Return [x, y] of the center of cell containing provided text 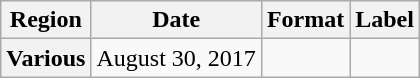
Region [46, 20]
Format [305, 20]
Label [385, 20]
Various [46, 58]
Date [176, 20]
August 30, 2017 [176, 58]
